From the cell containing the given text, extract its center point as [X, Y] coordinate. 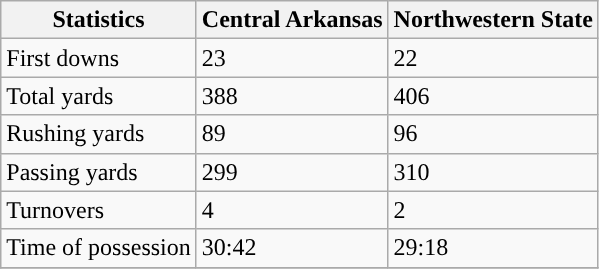
23 [292, 58]
29:18 [493, 248]
299 [292, 172]
310 [493, 172]
96 [493, 134]
Northwestern State [493, 20]
First downs [99, 58]
4 [292, 210]
Statistics [99, 20]
Time of possession [99, 248]
388 [292, 96]
Passing yards [99, 172]
22 [493, 58]
30:42 [292, 248]
Total yards [99, 96]
Rushing yards [99, 134]
89 [292, 134]
Turnovers [99, 210]
2 [493, 210]
Central Arkansas [292, 20]
406 [493, 96]
